Return the [x, y] coordinate for the center point of the cell that contains the specified text.  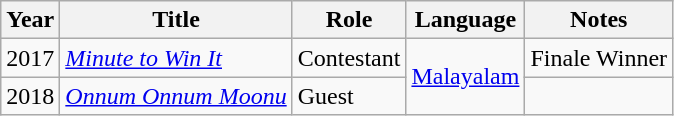
Notes [599, 20]
Minute to Win It [176, 58]
2018 [30, 96]
Language [466, 20]
Malayalam [466, 77]
2017 [30, 58]
Onnum Onnum Moonu [176, 96]
Contestant [349, 58]
Finale Winner [599, 58]
Role [349, 20]
Title [176, 20]
Year [30, 20]
Guest [349, 96]
